Identify which cell holds the provided text, then report its [x, y] central coordinate. 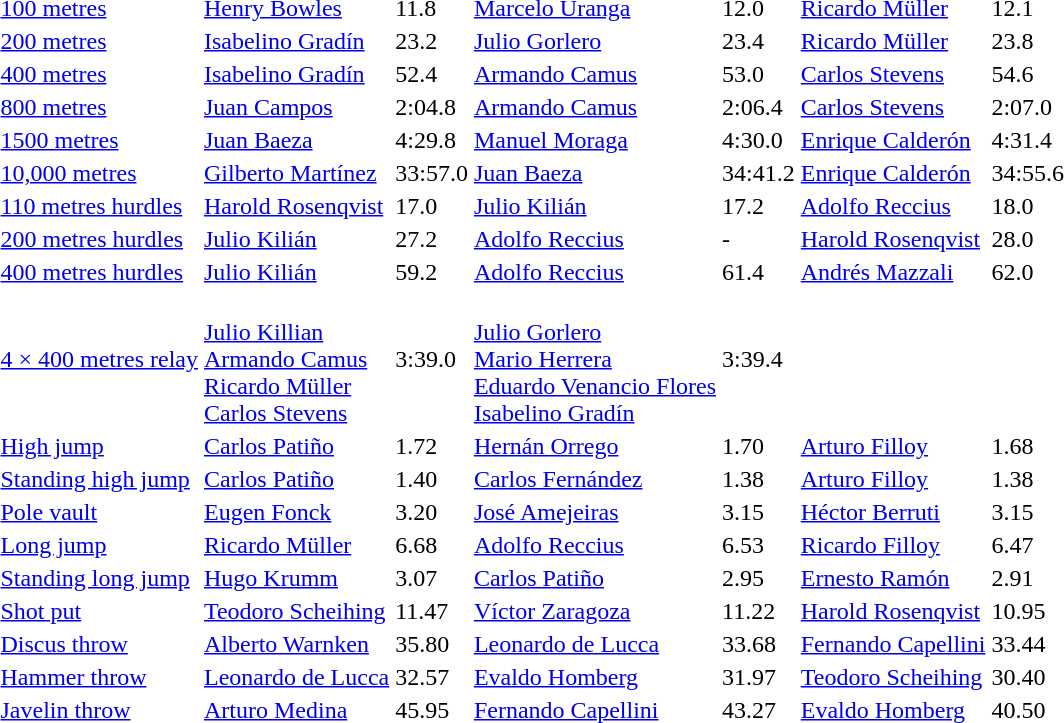
31.97 [759, 677]
1.40 [432, 479]
2:04.8 [432, 107]
Hugo Krumm [296, 578]
José Amejeiras [594, 512]
27.2 [432, 239]
6.53 [759, 545]
Fernando Capellini [893, 644]
Andrés Mazzali [893, 272]
3.15 [759, 512]
11.47 [432, 611]
Julio KillianArmando CamusRicardo MüllerCarlos Stevens [296, 359]
3.20 [432, 512]
34:41.2 [759, 173]
Juan Campos [296, 107]
Julio GorleroMario HerreraEduardo Venancio FloresIsabelino Gradín [594, 359]
4:30.0 [759, 140]
33:57.0 [432, 173]
53.0 [759, 74]
Víctor Zaragoza [594, 611]
23.4 [759, 41]
17.2 [759, 206]
61.4 [759, 272]
Carlos Fernández [594, 479]
Julio Gorlero [594, 41]
1.72 [432, 446]
3:39.0 [432, 359]
Héctor Berruti [893, 512]
Hernán Orrego [594, 446]
1.70 [759, 446]
59.2 [432, 272]
3:39.4 [759, 359]
52.4 [432, 74]
Manuel Moraga [594, 140]
Alberto Warnken [296, 644]
Gilberto Martínez [296, 173]
2.95 [759, 578]
4:29.8 [432, 140]
23.2 [432, 41]
- [759, 239]
Eugen Fonck [296, 512]
6.68 [432, 545]
Ernesto Ramón [893, 578]
1.38 [759, 479]
3.07 [432, 578]
35.80 [432, 644]
Evaldo Homberg [594, 677]
2:06.4 [759, 107]
17.0 [432, 206]
32.57 [432, 677]
11.22 [759, 611]
33.68 [759, 644]
Ricardo Filloy [893, 545]
